Capture the cell that displays the provided text and extract its (X, Y) central coordinate. 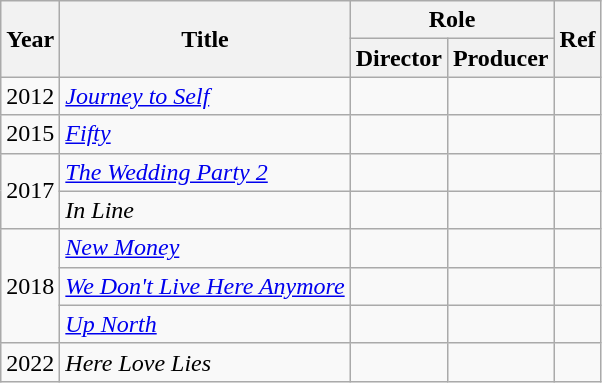
Role (452, 20)
2015 (30, 134)
The Wedding Party 2 (205, 172)
Journey to Self (205, 96)
In Line (205, 210)
Title (205, 39)
2022 (30, 362)
We Don't Live Here Anymore (205, 286)
2018 (30, 286)
Fifty (205, 134)
New Money (205, 248)
2012 (30, 96)
Year (30, 39)
2017 (30, 191)
Producer (500, 58)
Up North (205, 324)
Ref (578, 39)
Here Love Lies (205, 362)
Director (398, 58)
